Determine the [x, y] coordinate at the center of the cell enclosing the given text.  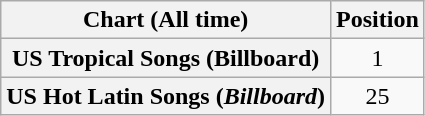
US Tropical Songs (Billboard) [166, 58]
Chart (All time) [166, 20]
25 [378, 96]
US Hot Latin Songs (Billboard) [166, 96]
1 [378, 58]
Position [378, 20]
